Identify which cell holds the provided text, then report its (x, y) central coordinate. 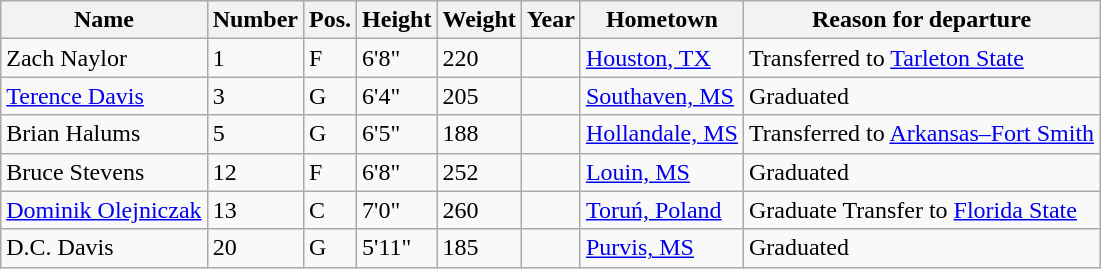
205 (479, 96)
Purvis, MS (662, 248)
Zach Naylor (104, 58)
Number (255, 20)
Transferred to Tarleton State (921, 58)
188 (479, 134)
Graduate Transfer to Florida State (921, 210)
Dominik Olejniczak (104, 210)
Southaven, MS (662, 96)
13 (255, 210)
Louin, MS (662, 172)
Brian Halums (104, 134)
260 (479, 210)
Weight (479, 20)
252 (479, 172)
5 (255, 134)
Hollandale, MS (662, 134)
20 (255, 248)
12 (255, 172)
Terence Davis (104, 96)
Transferred to Arkansas–Fort Smith (921, 134)
Reason for departure (921, 20)
D.C. Davis (104, 248)
Name (104, 20)
Pos. (330, 20)
5'11" (397, 248)
Height (397, 20)
3 (255, 96)
6'5" (397, 134)
185 (479, 248)
Toruń, Poland (662, 210)
220 (479, 58)
Year (550, 20)
1 (255, 58)
Bruce Stevens (104, 172)
6'4" (397, 96)
7'0" (397, 210)
Houston, TX (662, 58)
C (330, 210)
Hometown (662, 20)
